Return the [x, y] coordinate for the center point of the cell that contains the specified text.  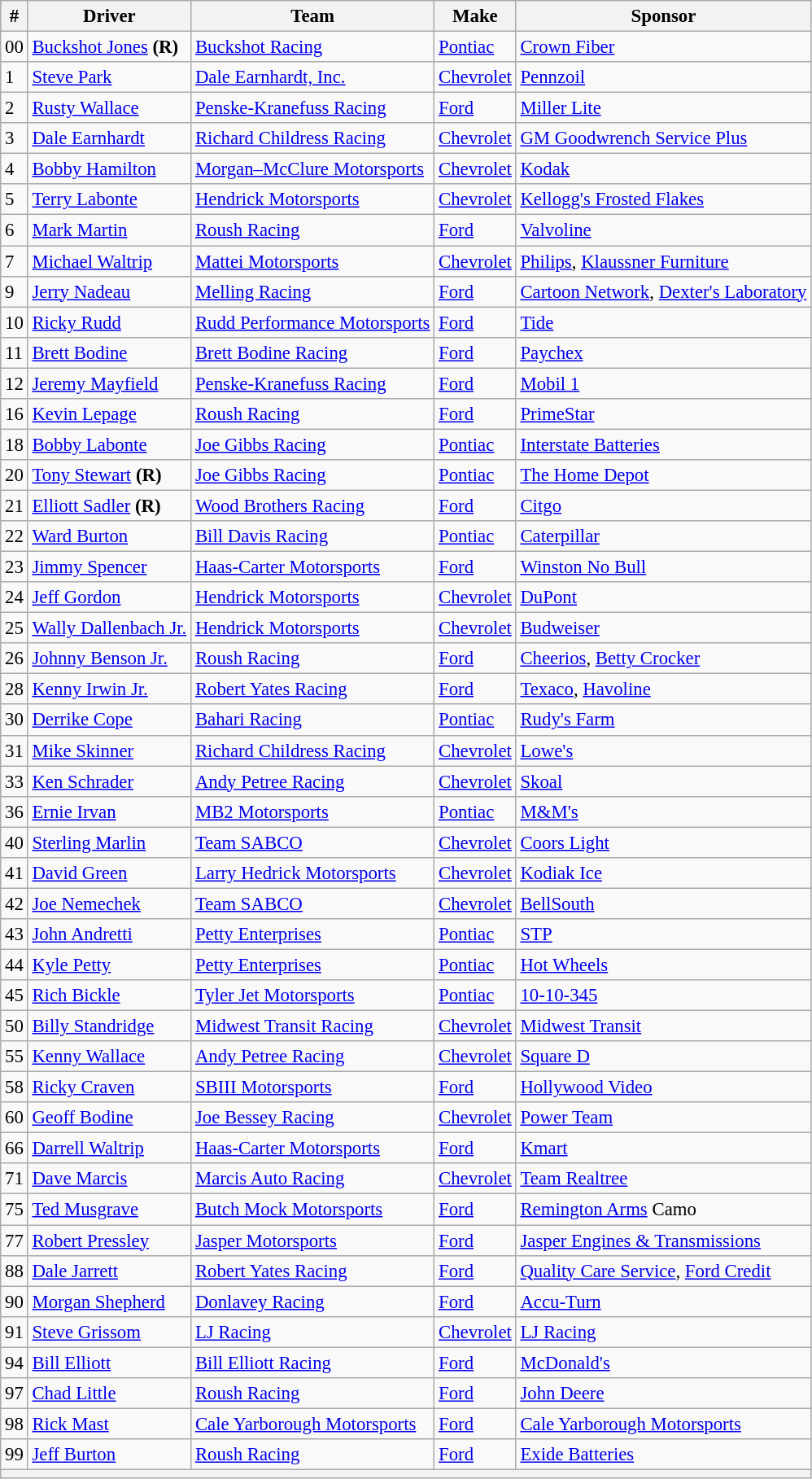
5 [15, 199]
Rudy's Farm [664, 720]
12 [15, 383]
88 [15, 1271]
91 [15, 1332]
BellSouth [664, 904]
97 [15, 1394]
Kenny Irwin Jr. [109, 689]
Winston No Bull [664, 567]
Bill Elliott Racing [312, 1363]
Tyler Jet Motorsports [312, 995]
Bobby Labonte [109, 444]
50 [15, 1026]
6 [15, 230]
Pennzoil [664, 77]
Derrike Cope [109, 720]
Interstate Batteries [664, 444]
Citgo [664, 505]
Rudd Performance Motorsports [312, 322]
2 [15, 108]
Driver [109, 16]
Power Team [664, 1118]
The Home Depot [664, 475]
40 [15, 842]
Miller Lite [664, 108]
DuPont [664, 597]
Ted Musgrave [109, 1210]
Morgan Shepherd [109, 1302]
Mike Skinner [109, 750]
10 [15, 322]
98 [15, 1424]
Joe Nemechek [109, 904]
Square D [664, 1057]
Paychex [664, 352]
Budweiser [664, 628]
Brett Bodine [109, 352]
Caterpillar [664, 536]
PrimeStar [664, 414]
Tide [664, 322]
Cartoon Network, Dexter's Laboratory [664, 291]
Rusty Wallace [109, 108]
Darrell Waltrip [109, 1149]
26 [15, 659]
Dale Jarrett [109, 1271]
Mobil 1 [664, 383]
Buckshot Racing [312, 47]
33 [15, 781]
77 [15, 1241]
71 [15, 1179]
Butch Mock Motorsports [312, 1210]
Accu-Turn [664, 1302]
Mark Martin [109, 230]
41 [15, 873]
Ward Burton [109, 536]
Valvoline [664, 230]
94 [15, 1363]
7 [15, 261]
Jerry Nadeau [109, 291]
Melling Racing [312, 291]
Joe Bessey Racing [312, 1118]
Crown Fiber [664, 47]
11 [15, 352]
20 [15, 475]
Hot Wheels [664, 965]
Rich Bickle [109, 995]
Morgan–McClure Motorsports [312, 169]
Midwest Transit Racing [312, 1026]
1 [15, 77]
Jeremy Mayfield [109, 383]
Exide Batteries [664, 1455]
Midwest Transit [664, 1026]
9 [15, 291]
Kodak [664, 169]
Bobby Hamilton [109, 169]
Make [475, 16]
60 [15, 1118]
Sterling Marlin [109, 842]
00 [15, 47]
Billy Standridge [109, 1026]
31 [15, 750]
Ricky Rudd [109, 322]
Remington Arms Camo [664, 1210]
90 [15, 1302]
3 [15, 138]
30 [15, 720]
Wally Dallenbach Jr. [109, 628]
Philips, Klaussner Furniture [664, 261]
Geoff Bodine [109, 1118]
Tony Stewart (R) [109, 475]
99 [15, 1455]
John Deere [664, 1394]
Johnny Benson Jr. [109, 659]
Buckshot Jones (R) [109, 47]
16 [15, 414]
McDonald's [664, 1363]
28 [15, 689]
Ernie Irvan [109, 812]
GM Goodwrench Service Plus [664, 138]
Marcis Auto Racing [312, 1179]
36 [15, 812]
Jeff Burton [109, 1455]
Jasper Engines & Transmissions [664, 1241]
Kyle Petty [109, 965]
Quality Care Service, Ford Credit [664, 1271]
58 [15, 1087]
Elliott Sadler (R) [109, 505]
43 [15, 934]
66 [15, 1149]
# [15, 16]
Coors Light [664, 842]
Chad Little [109, 1394]
44 [15, 965]
Kodiak Ice [664, 873]
Steve Park [109, 77]
24 [15, 597]
Ken Schrader [109, 781]
Kellogg's Frosted Flakes [664, 199]
SBIII Motorsports [312, 1087]
Sponsor [664, 16]
Texaco, Havoline [664, 689]
42 [15, 904]
10-10-345 [664, 995]
Kmart [664, 1149]
45 [15, 995]
Kevin Lepage [109, 414]
Mattei Motorsports [312, 261]
Bahari Racing [312, 720]
Jeff Gordon [109, 597]
Bill Davis Racing [312, 536]
55 [15, 1057]
Ricky Craven [109, 1087]
Dave Marcis [109, 1179]
Lowe's [664, 750]
Team Realtree [664, 1179]
David Green [109, 873]
Rick Mast [109, 1424]
STP [664, 934]
Robert Pressley [109, 1241]
Bill Elliott [109, 1363]
Michael Waltrip [109, 261]
22 [15, 536]
Skoal [664, 781]
Cheerios, Betty Crocker [664, 659]
Donlavey Racing [312, 1302]
Brett Bodine Racing [312, 352]
John Andretti [109, 934]
Dale Earnhardt [109, 138]
Hollywood Video [664, 1087]
4 [15, 169]
Steve Grissom [109, 1332]
Jimmy Spencer [109, 567]
75 [15, 1210]
25 [15, 628]
M&M's [664, 812]
23 [15, 567]
Jasper Motorsports [312, 1241]
Terry Labonte [109, 199]
Kenny Wallace [109, 1057]
Dale Earnhardt, Inc. [312, 77]
Wood Brothers Racing [312, 505]
18 [15, 444]
21 [15, 505]
Team [312, 16]
Larry Hedrick Motorsports [312, 873]
MB2 Motorsports [312, 812]
